Extract the (x, y) coordinate from the center of the cell holding the provided text.  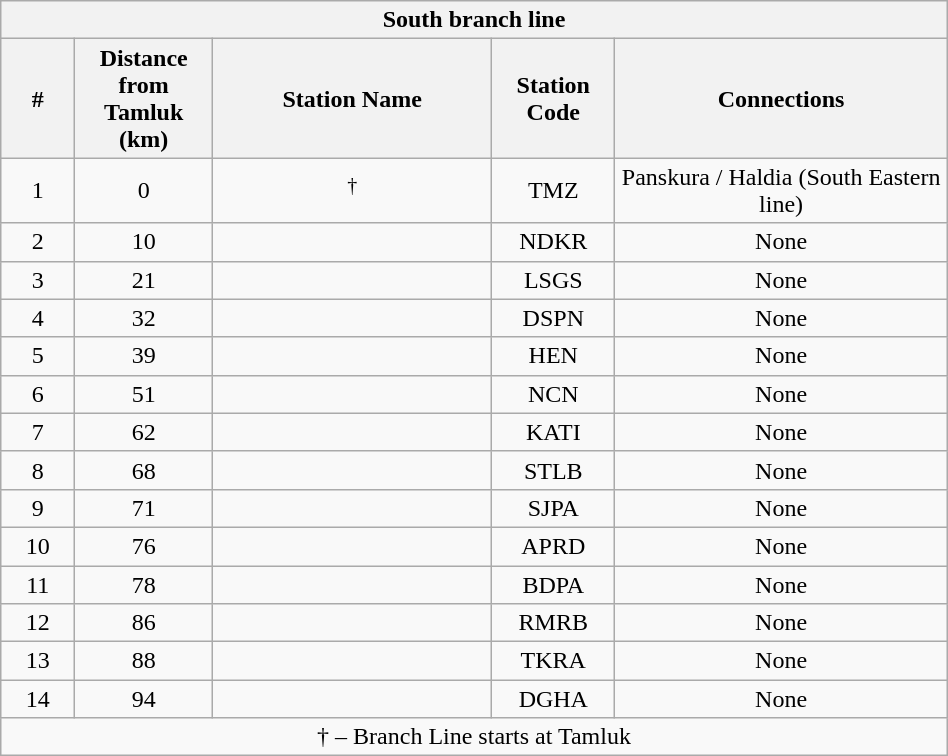
DGHA (554, 699)
39 (144, 356)
South branch line (474, 20)
6 (38, 394)
RMRB (554, 623)
KATI (554, 432)
Station Code (554, 98)
# (38, 98)
68 (144, 470)
62 (144, 432)
78 (144, 585)
51 (144, 394)
5 (38, 356)
13 (38, 661)
88 (144, 661)
Distance from Tamluk (km) (144, 98)
7 (38, 432)
11 (38, 585)
† – Branch Line starts at Tamluk (474, 737)
TMZ (554, 190)
APRD (554, 546)
† (352, 190)
94 (144, 699)
86 (144, 623)
9 (38, 508)
8 (38, 470)
0 (144, 190)
12 (38, 623)
2 (38, 242)
4 (38, 318)
BDPA (554, 585)
DSPN (554, 318)
TKRA (554, 661)
14 (38, 699)
STLB (554, 470)
76 (144, 546)
HEN (554, 356)
SJPA (554, 508)
Panskura / Haldia (South Eastern line) (781, 190)
71 (144, 508)
Connections (781, 98)
3 (38, 280)
NCN (554, 394)
21 (144, 280)
32 (144, 318)
1 (38, 190)
Station Name (352, 98)
LSGS (554, 280)
NDKR (554, 242)
